Find where the given text appears and provide that cell's center as (x, y) coordinate. 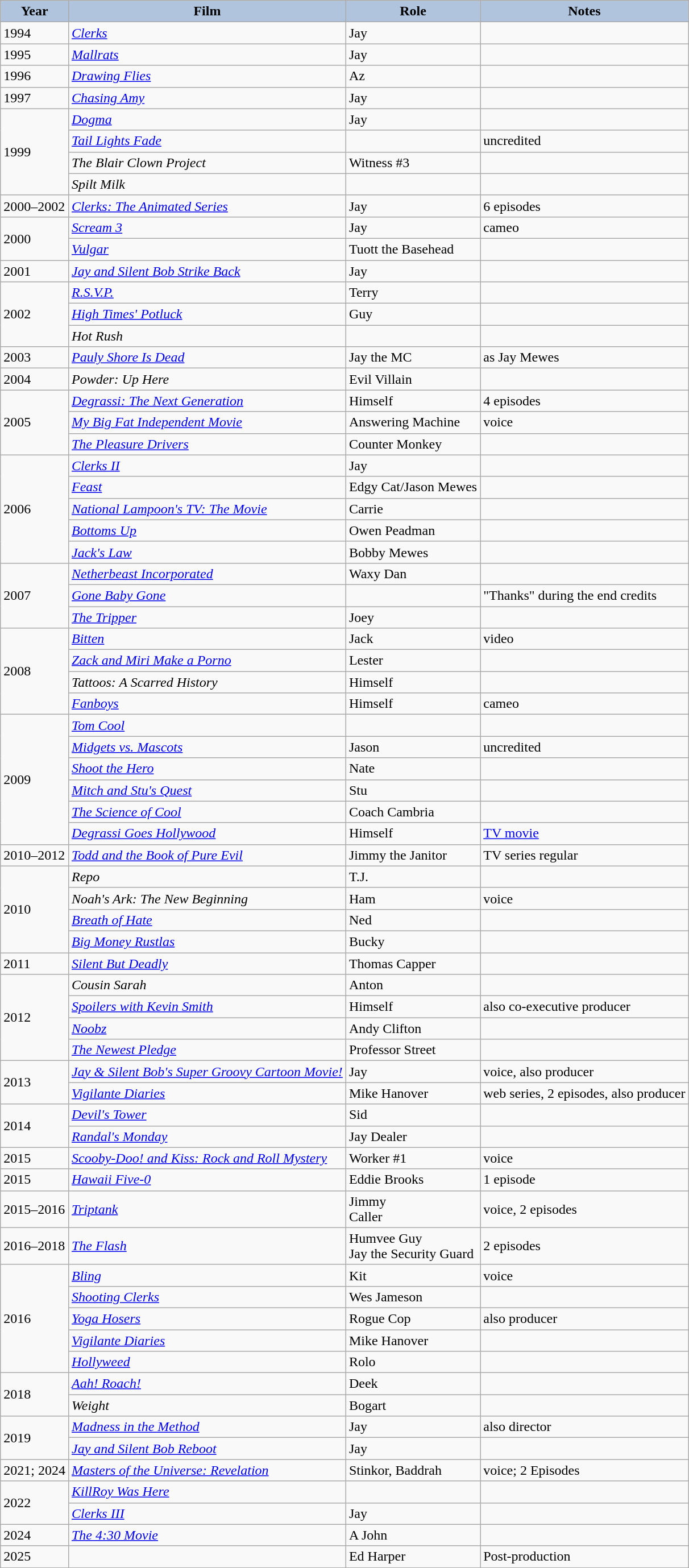
2001 (35, 271)
Clerks III (207, 1513)
Jay the MC (413, 358)
2008 (35, 671)
Fanboys (207, 704)
Noobz (207, 1028)
2022 (35, 1503)
2016 (35, 1318)
Shoot the Hero (207, 769)
4 episodes (584, 401)
Chasing Amy (207, 98)
1994 (35, 33)
Hawaii Five-0 (207, 1180)
Stinkor, Baddrah (413, 1470)
2002 (35, 314)
Triptank (207, 1209)
The Newest Pledge (207, 1050)
Dogma (207, 119)
video (584, 639)
Terry (413, 293)
Tattoos: A Scarred History (207, 682)
Nate (413, 769)
The Tripper (207, 617)
2000 (35, 238)
as Jay Mewes (584, 358)
Notes (584, 11)
2021; 2024 (35, 1470)
Carrie (413, 509)
2007 (35, 595)
Humvee GuyJay the Security Guard (413, 1246)
Cousin Sarah (207, 985)
Bitten (207, 639)
Bottoms Up (207, 530)
Andy Clifton (413, 1028)
2006 (35, 509)
National Lampoon's TV: The Movie (207, 509)
Jay and Silent Bob Strike Back (207, 271)
Sid (413, 1115)
also director (584, 1427)
Tuott the Basehead (413, 249)
TV series regular (584, 855)
Jimmy the Janitor (413, 855)
Stu (413, 790)
Counter Monkey (413, 444)
Witness #3 (413, 163)
Tail Lights Fade (207, 141)
Joey (413, 617)
Owen Peadman (413, 530)
Scooby-Doo! and Kiss: Rock and Roll Mystery (207, 1158)
web series, 2 episodes, also producer (584, 1093)
The Science of Cool (207, 812)
Edgy Cat/Jason Mewes (413, 487)
Evil Villain (413, 379)
TV movie (584, 833)
Jay Dealer (413, 1136)
2 episodes (584, 1246)
voice; 2 Episodes (584, 1470)
High Times' Potluck (207, 314)
Silent But Deadly (207, 964)
Degrassi Goes Hollywood (207, 833)
also co-executive producer (584, 1007)
Rolo (413, 1362)
Deek (413, 1384)
Role (413, 11)
Waxy Dan (413, 574)
Az (413, 76)
Repo (207, 877)
Masters of the Universe: Revelation (207, 1470)
"Thanks" during the end credits (584, 595)
Noah's Ark: The New Beginning (207, 898)
6 episodes (584, 206)
Lester (413, 661)
Scream 3 (207, 227)
Mitch and Stu's Quest (207, 790)
Hot Rush (207, 336)
Gone Baby Gone (207, 595)
Big Money Rustlas (207, 941)
Hollyweed (207, 1362)
Jay and Silent Bob Reboot (207, 1449)
Clerks: The Animated Series (207, 206)
Mallrats (207, 55)
Jay & Silent Bob's Super Groovy Cartoon Movie! (207, 1072)
Coach Cambria (413, 812)
Bogart (413, 1405)
Year (35, 11)
2004 (35, 379)
1997 (35, 98)
Degrassi: The Next Generation (207, 401)
Weight (207, 1405)
2005 (35, 422)
2018 (35, 1395)
Netherbeast Incorporated (207, 574)
Bling (207, 1275)
Clerks II (207, 466)
Breath of Hate (207, 920)
Pauly Shore Is Dead (207, 358)
2013 (35, 1082)
My Big Fat Independent Movie (207, 422)
Post-production (584, 1557)
voice, also producer (584, 1072)
2009 (35, 779)
Todd and the Book of Pure Evil (207, 855)
voice, 2 episodes (584, 1209)
Spilt Milk (207, 184)
Anton (413, 985)
Clerks (207, 33)
Worker #1 (413, 1158)
Powder: Up Here (207, 379)
R.S.V.P. (207, 293)
Kit (413, 1275)
Rogue Cop (413, 1318)
Spoilers with Kevin Smith (207, 1007)
Feast (207, 487)
Wes Jameson (413, 1297)
1995 (35, 55)
Vulgar (207, 249)
Jason (413, 747)
Film (207, 11)
Jack's Law (207, 552)
2011 (35, 964)
Jack (413, 639)
Eddie Brooks (413, 1180)
The Pleasure Drivers (207, 444)
2024 (35, 1535)
1999 (35, 152)
The Blair Clown Project (207, 163)
2012 (35, 1018)
Yoga Hosers (207, 1318)
Ed Harper (413, 1557)
Professor Street (413, 1050)
Bobby Mewes (413, 552)
2000–2002 (35, 206)
Randal's Monday (207, 1136)
T.J. (413, 877)
The 4:30 Movie (207, 1535)
Answering Machine (413, 422)
Ned (413, 920)
Zack and Miri Make a Porno (207, 661)
A John (413, 1535)
2010 (35, 909)
Aah! Roach! (207, 1384)
1996 (35, 76)
Bucky (413, 941)
JimmyCaller (413, 1209)
2016–2018 (35, 1246)
Madness in the Method (207, 1427)
2003 (35, 358)
Tom Cool (207, 725)
KillRoy Was Here (207, 1492)
Guy (413, 314)
2019 (35, 1438)
Ham (413, 898)
Midgets vs. Mascots (207, 747)
Devil's Tower (207, 1115)
Drawing Flies (207, 76)
The Flash (207, 1246)
also producer (584, 1318)
2015–2016 (35, 1209)
1 episode (584, 1180)
Thomas Capper (413, 964)
2014 (35, 1126)
Shooting Clerks (207, 1297)
2010–2012 (35, 855)
2025 (35, 1557)
